Provide the [x, y] coordinate of the cell's center where the given text is located.  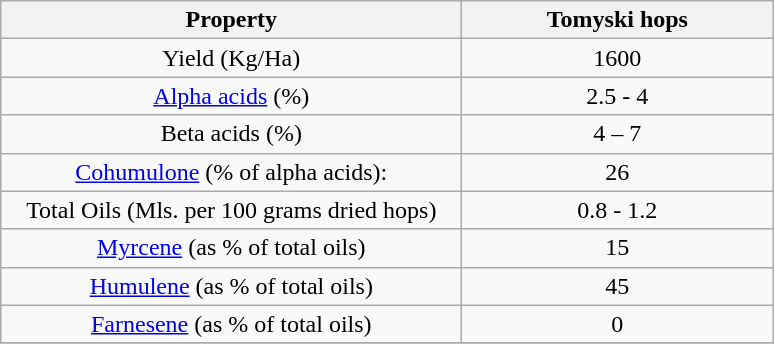
Beta acids (%) [232, 134]
0.8 - 1.2 [618, 210]
Cohumulone (% of alpha acids): [232, 172]
Property [232, 20]
0 [618, 324]
2.5 - 4 [618, 96]
Alpha acids (%) [232, 96]
Yield (Kg/Ha) [232, 58]
26 [618, 172]
Total Oils (Mls. per 100 grams dried hops) [232, 210]
1600 [618, 58]
15 [618, 248]
Tomyski hops [618, 20]
Farnesene (as % of total oils) [232, 324]
45 [618, 286]
Humulene (as % of total oils) [232, 286]
Myrcene (as % of total oils) [232, 248]
4 – 7 [618, 134]
